Extract the (X, Y) coordinate from the center of the cell holding the provided text.  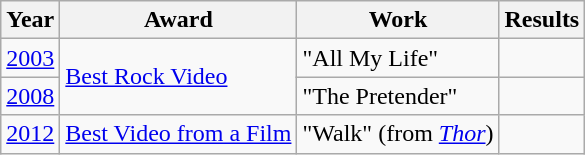
2008 (30, 96)
Year (30, 20)
Results (542, 20)
2003 (30, 58)
"All My Life" (398, 58)
2012 (30, 134)
"Walk" (from Thor) (398, 134)
"The Pretender" (398, 96)
Award (178, 20)
Work (398, 20)
Best Rock Video (178, 77)
Best Video from a Film (178, 134)
